From the cell containing the given text, extract its center point as [X, Y] coordinate. 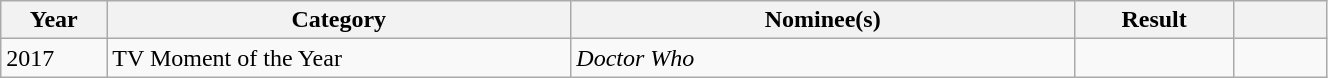
Nominee(s) [823, 20]
TV Moment of the Year [339, 58]
Category [339, 20]
Doctor Who [823, 58]
Year [54, 20]
Result [1154, 20]
2017 [54, 58]
